Determine the [x, y] coordinate at the center of the cell enclosing the given text.  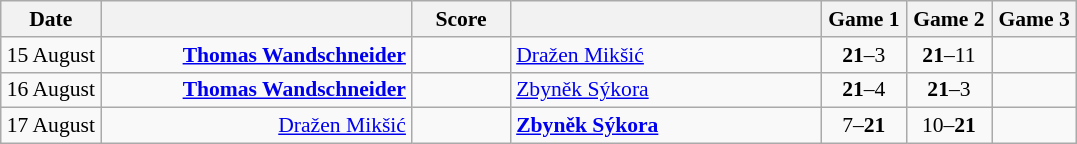
10–21 [948, 126]
Game 1 [864, 19]
7–21 [864, 126]
Score [461, 19]
16 August [51, 90]
21–11 [948, 55]
Game 2 [948, 19]
21–4 [864, 90]
17 August [51, 126]
15 August [51, 55]
Date [51, 19]
Game 3 [1034, 19]
